Return the (x, y) coordinate for the center point of the cell that contains the specified text.  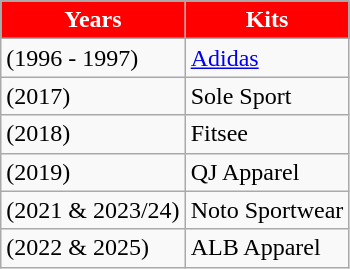
Sole Sport (267, 96)
(2021 & 2023/24) (93, 210)
(2022 & 2025) (93, 248)
QJ Apparel (267, 172)
Noto Sportwear (267, 210)
Kits (267, 20)
(2017) (93, 96)
(2019) (93, 172)
(2018) (93, 134)
(1996 - 1997) (93, 58)
Fitsee (267, 134)
Adidas (267, 58)
Years (93, 20)
ALB Apparel (267, 248)
